Return (X, Y) of the center of cell containing provided text 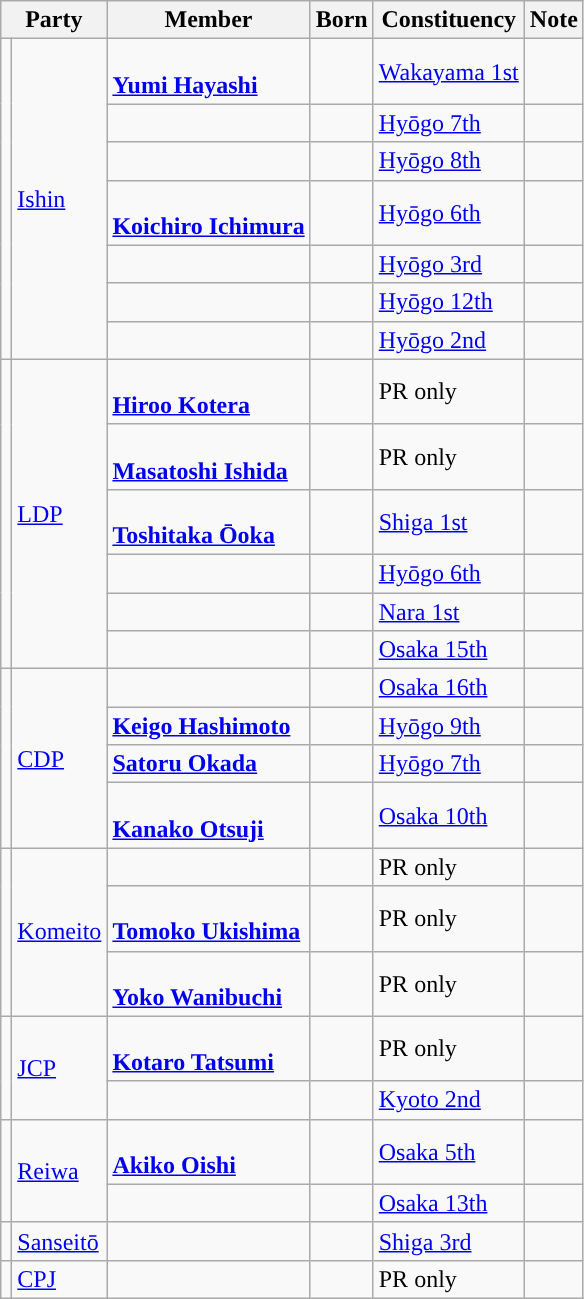
Osaka 15th (448, 650)
Kanako Otsuji (208, 816)
Born (342, 20)
Sanseitō (60, 1241)
JCP (60, 1068)
Yumi Hayashi (208, 72)
Constituency (448, 20)
Shiga 1st (448, 522)
Yoko Wanibuchi (208, 984)
Akiko Oishi (208, 1152)
Toshitaka Ōoka (208, 522)
Tomoko Ukishima (208, 918)
Satoru Okada (208, 764)
Kyoto 2nd (448, 1100)
Hyōgo 3rd (448, 264)
Osaka 10th (448, 816)
CPJ (60, 1279)
CDP (60, 758)
Keigo Hashimoto (208, 726)
Nara 1st (448, 611)
Hyōgo 12th (448, 302)
Note (554, 20)
Masatoshi Ishida (208, 456)
LDP (60, 514)
Reiwa (60, 1170)
Hyōgo 9th (448, 726)
Party (54, 20)
Hyōgo 8th (448, 161)
Koichiro Ichimura (208, 212)
Osaka 13th (448, 1203)
Osaka 16th (448, 688)
Kotaro Tatsumi (208, 1048)
Osaka 5th (448, 1152)
Wakayama 1st (448, 72)
Hiroo Kotera (208, 392)
Hyōgo 2nd (448, 340)
Member (208, 20)
Ishin (60, 199)
Komeito (60, 932)
Shiga 3rd (448, 1241)
